Identify which cell holds the provided text, then report its [x, y] central coordinate. 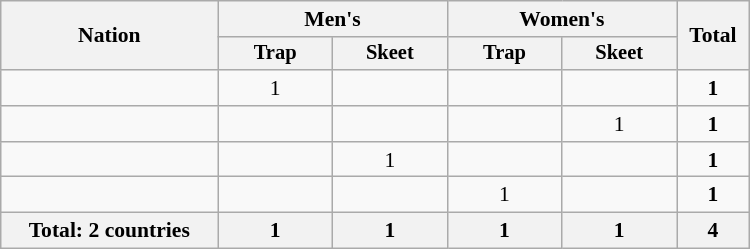
Total [714, 36]
Nation [110, 36]
Total: 2 countries [110, 231]
4 [714, 231]
Men's [332, 19]
Women's [562, 19]
